From the cell containing the given text, extract its center point as (x, y) coordinate. 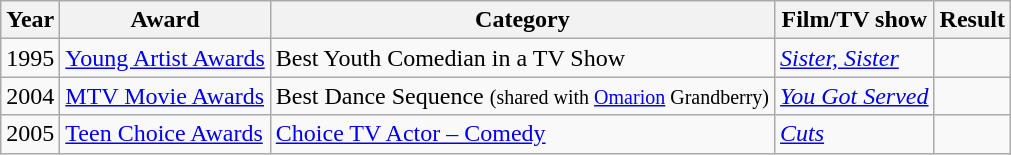
Category (522, 20)
Sister, Sister (855, 58)
Film/TV show (855, 20)
1995 (30, 58)
2004 (30, 96)
Cuts (855, 134)
Result (972, 20)
Young Artist Awards (165, 58)
2005 (30, 134)
MTV Movie Awards (165, 96)
Year (30, 20)
Teen Choice Awards (165, 134)
Best Youth Comedian in a TV Show (522, 58)
Award (165, 20)
Choice TV Actor – Comedy (522, 134)
Best Dance Sequence (shared with Omarion Grandberry) (522, 96)
You Got Served (855, 96)
